Detect which cell encompasses the target text, then output its [x, y] center coordinate. 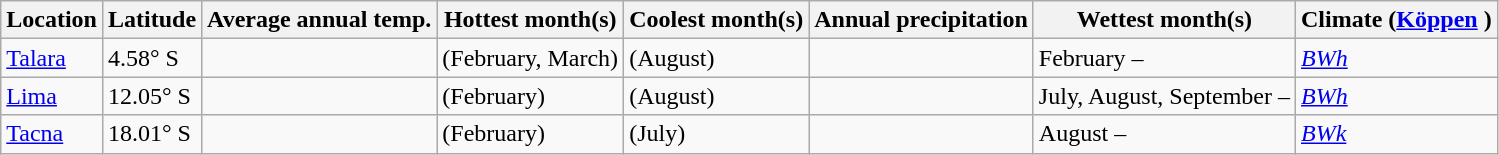
BWk [1397, 134]
Lima [52, 96]
Wettest month(s) [1164, 20]
Average annual temp. [320, 20]
Latitude [152, 20]
August – [1164, 134]
Hottest month(s) [530, 20]
18.01° S [152, 134]
4.58° S [152, 58]
Location [52, 20]
12.05° S [152, 96]
(July) [716, 134]
Talara [52, 58]
Coolest month(s) [716, 20]
Annual precipitation [922, 20]
July, August, September – [1164, 96]
Tacna [52, 134]
Climate (Köppen ) [1397, 20]
(February, March) [530, 58]
February – [1164, 58]
